Output the [x, y] coordinate of the center of the cell containing the given text.  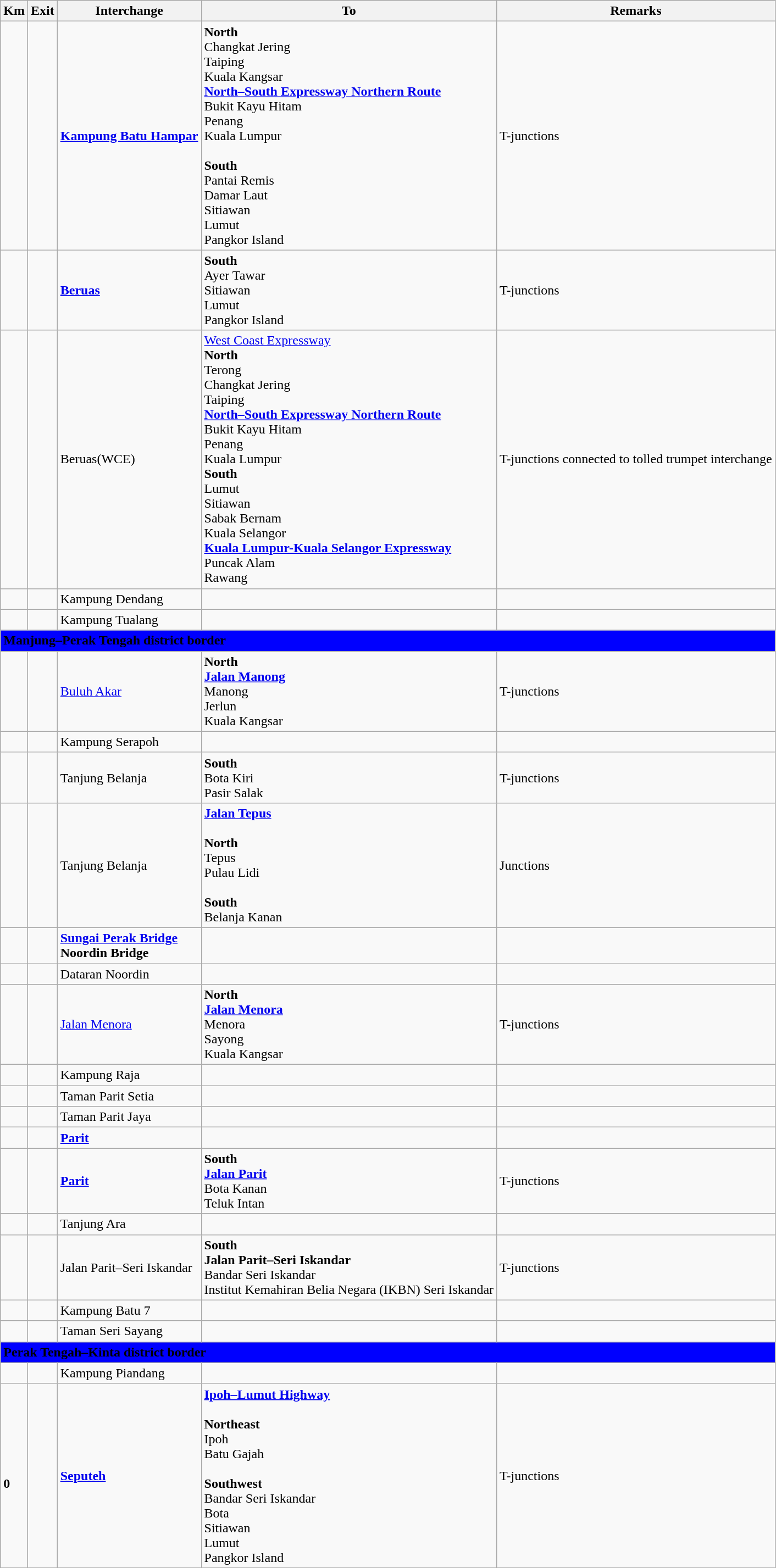
To [349, 11]
Jalan Menora [129, 1025]
Ipoh–Lumut HighwayNortheast Ipoh Batu GajahSouthwest Bandar Seri Iskandar Bota Sitiawan Lumut Pangkor Island [349, 1476]
Tanjung Ara [129, 1224]
Jalan Parit–Seri Iskandar [129, 1267]
Dataran Noordin [129, 974]
Taman Parit Jaya [129, 1117]
Beruas(WCE) [129, 459]
Taman Seri Sayang [129, 1331]
Kampung Batu 7 [129, 1310]
Jalan TepusNorthTepusPulau LidiSouthBelanja Kanan [349, 865]
Kampung Batu Hampar [129, 136]
Kampung Serapoh [129, 742]
Beruas [129, 290]
SouthJalan Parit–Seri IskandarBandar Seri IskandarInstitut Kemahiran Belia Negara (IKBN) Seri Iskandar [349, 1267]
Sungai Perak BridgeNoordin Bridge [129, 945]
Kampung Piandang [129, 1373]
North Jalan Menora Menora Sayong Kuala Kangsar [349, 1025]
Taman Parit Setia [129, 1096]
Exit [42, 11]
South Jalan ParitBota KananTeluk Intan [349, 1181]
0 [14, 1476]
North Jalan Manong Manong Jerlun Kuala Kangsar [349, 691]
Buluh Akar [129, 691]
Seputeh [129, 1476]
South Bota Kiri Pasir Salak [349, 777]
Interchange [129, 11]
Kampung Tualang [129, 620]
Perak Tengah–Kinta district border [388, 1352]
Remarks [636, 11]
T-junctions connected to tolled trumpet interchange [636, 459]
South Ayer Tawar Sitiawan Lumut Pangkor Island [349, 290]
Km [14, 11]
Kampung Raja [129, 1075]
Kampung Dendang [129, 599]
Manjung–Perak Tengah district border [388, 641]
Junctions [636, 865]
